For the text-containing cell, return its midpoint in [X, Y] coordinate format. 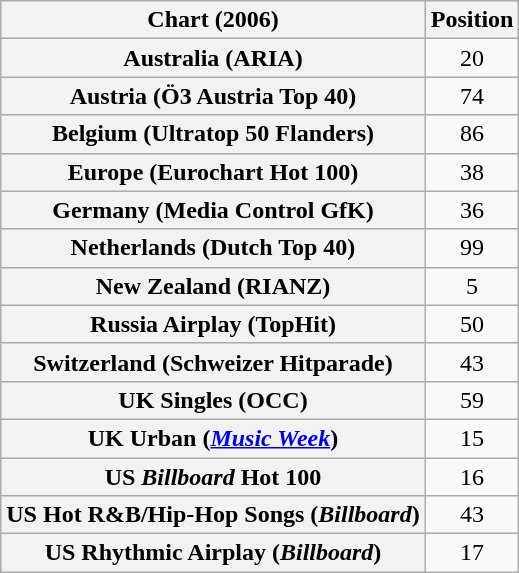
US Rhythmic Airplay (Billboard) [213, 553]
Chart (2006) [213, 20]
Germany (Media Control GfK) [213, 210]
Belgium (Ultratop 50 Flanders) [213, 134]
Position [472, 20]
16 [472, 477]
Austria (Ö3 Austria Top 40) [213, 96]
New Zealand (RIANZ) [213, 286]
17 [472, 553]
US Billboard Hot 100 [213, 477]
99 [472, 248]
Europe (Eurochart Hot 100) [213, 172]
36 [472, 210]
38 [472, 172]
UK Urban (Music Week) [213, 438]
Australia (ARIA) [213, 58]
74 [472, 96]
UK Singles (OCC) [213, 400]
59 [472, 400]
Russia Airplay (TopHit) [213, 324]
86 [472, 134]
Netherlands (Dutch Top 40) [213, 248]
20 [472, 58]
5 [472, 286]
15 [472, 438]
Switzerland (Schweizer Hitparade) [213, 362]
US Hot R&B/Hip-Hop Songs (Billboard) [213, 515]
50 [472, 324]
